Scan for the cell matching the given text and deliver its (X, Y) coordinate at center. 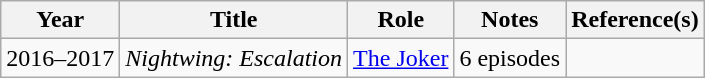
Role (401, 20)
Reference(s) (636, 20)
Nightwing: Escalation (234, 58)
2016–2017 (60, 58)
Title (234, 20)
The Joker (401, 58)
Year (60, 20)
6 episodes (510, 58)
Notes (510, 20)
